For the text-containing cell, return its midpoint in (X, Y) coordinate format. 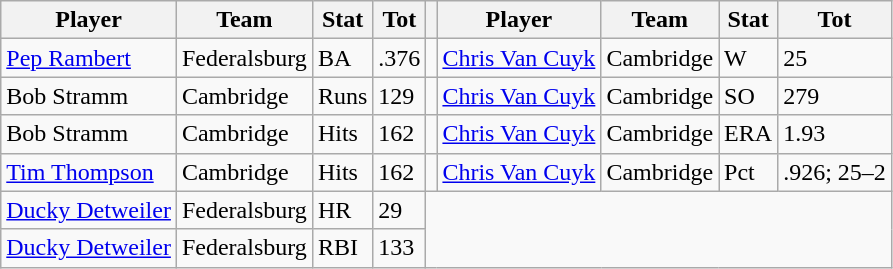
.376 (400, 58)
.926; 25–2 (835, 172)
Pep Rambert (89, 58)
BA (342, 58)
Tim Thompson (89, 172)
279 (835, 96)
W (748, 58)
Pct (748, 172)
ERA (748, 134)
133 (400, 248)
25 (835, 58)
HR (342, 210)
Runs (342, 96)
RBI (342, 248)
29 (400, 210)
SO (748, 96)
129 (400, 96)
1.93 (835, 134)
